Search for the cell housing the specified text and yield its (x, y) center coordinate. 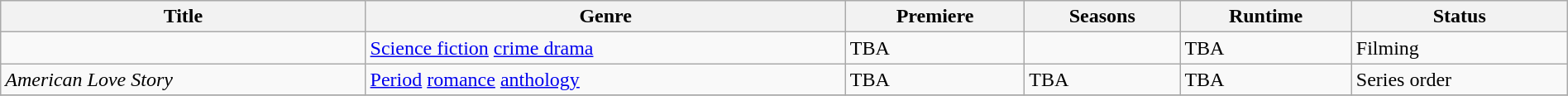
Filming (1459, 48)
Science fiction crime drama (605, 48)
Premiere (935, 17)
Status (1459, 17)
Title (184, 17)
Series order (1459, 79)
Genre (605, 17)
Period romance anthology (605, 79)
Seasons (1102, 17)
American Love Story (184, 79)
Runtime (1265, 17)
